Scan for the cell matching the given text and deliver its [X, Y] coordinate at center. 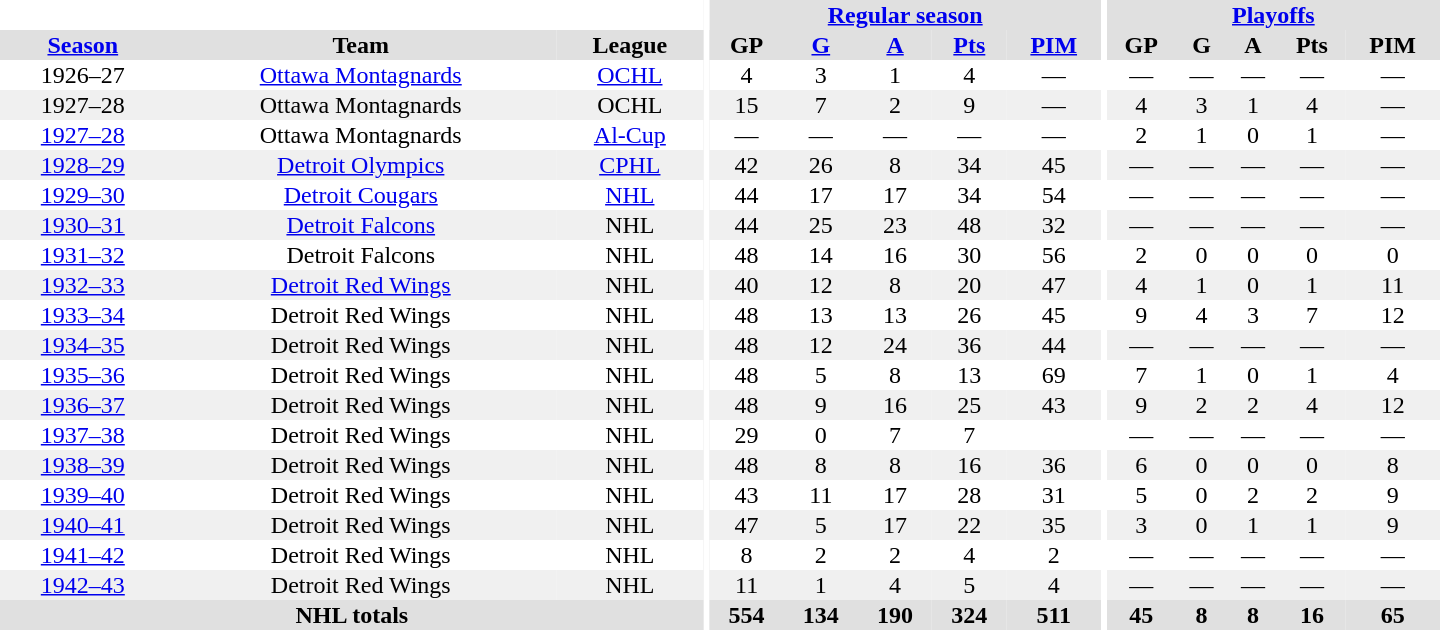
1928–29 [83, 165]
Team [361, 45]
League [630, 45]
1942–43 [83, 585]
190 [895, 615]
31 [1054, 495]
1931–32 [83, 255]
22 [969, 525]
54 [1054, 195]
511 [1054, 615]
56 [1054, 255]
1938–39 [83, 465]
14 [821, 255]
Detroit Cougars [361, 195]
6 [1142, 465]
24 [895, 345]
30 [969, 255]
Season [83, 45]
Al-Cup [630, 135]
32 [1054, 225]
Detroit Olympics [361, 165]
554 [746, 615]
42 [746, 165]
65 [1392, 615]
1939–40 [83, 495]
324 [969, 615]
1935–36 [83, 375]
28 [969, 495]
1932–33 [83, 285]
134 [821, 615]
1930–31 [83, 225]
1937–38 [83, 435]
40 [746, 285]
23 [895, 225]
1936–37 [83, 405]
35 [1054, 525]
1941–42 [83, 555]
1934–35 [83, 345]
1929–30 [83, 195]
CPHL [630, 165]
Playoffs [1274, 15]
Regular season [905, 15]
1940–41 [83, 525]
20 [969, 285]
NHL totals [352, 615]
1933–34 [83, 315]
15 [746, 105]
69 [1054, 375]
1926–27 [83, 75]
29 [746, 435]
